Search for the cell housing the specified text and yield its (X, Y) center coordinate. 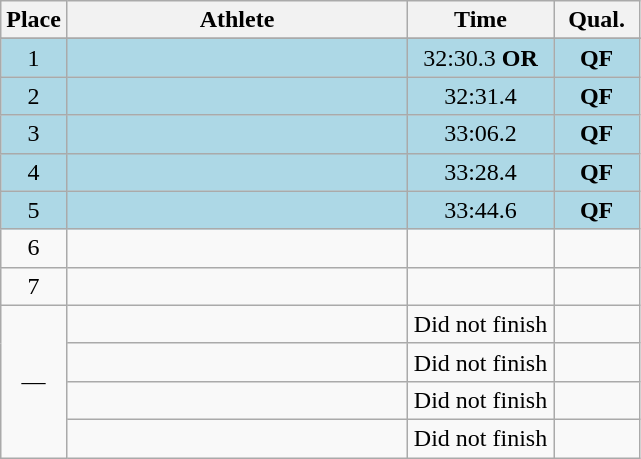
6 (34, 248)
Time (481, 20)
32:30.3 OR (481, 58)
7 (34, 286)
5 (34, 210)
— (34, 381)
4 (34, 172)
3 (34, 134)
Place (34, 20)
1 (34, 58)
Athlete (236, 20)
Qual. (597, 20)
33:28.4 (481, 172)
33:06.2 (481, 134)
2 (34, 96)
32:31.4 (481, 96)
33:44.6 (481, 210)
